Pinpoint the cell where the given text exists, returning its (X, Y) midpoint coordinate. 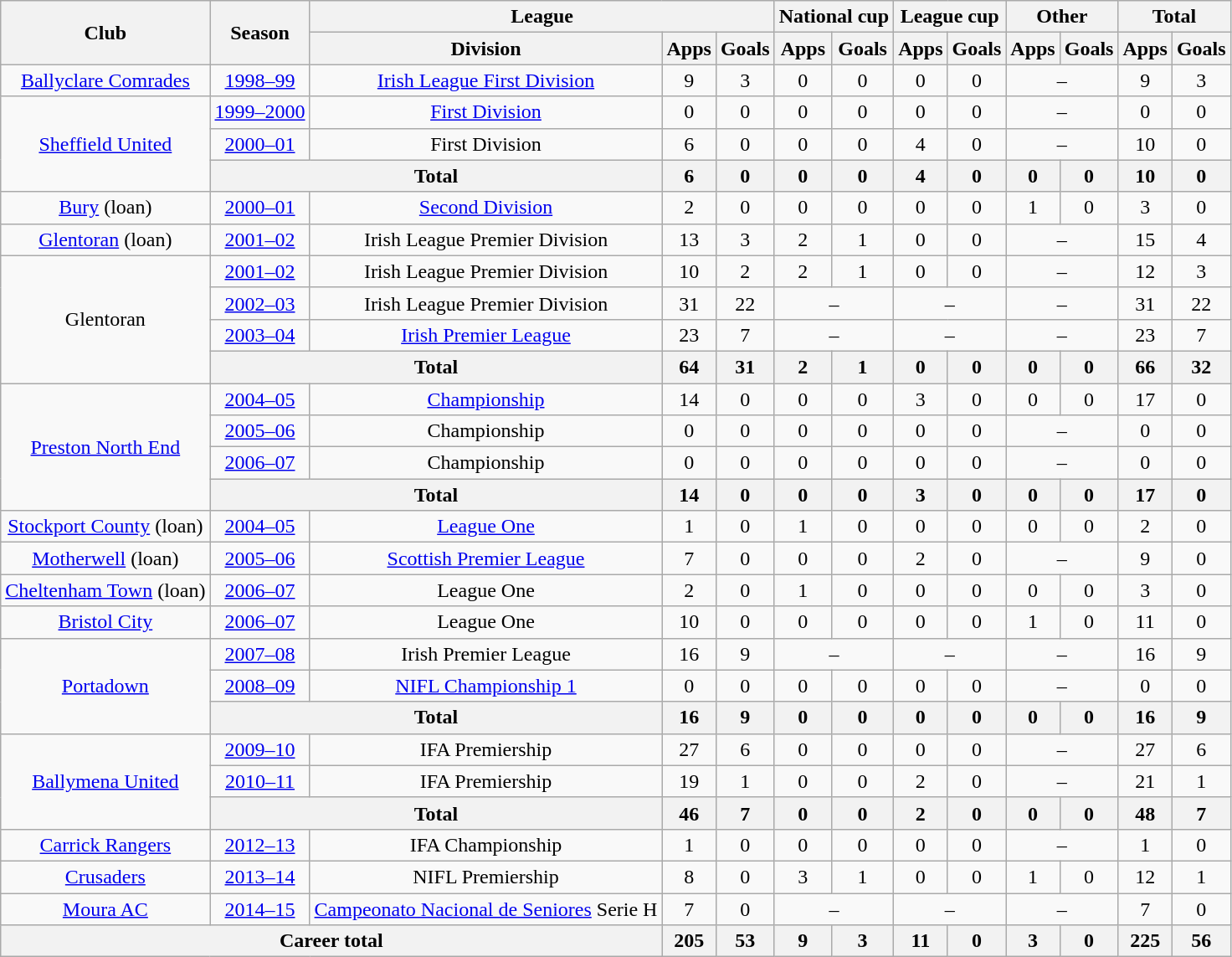
Preston North End (105, 447)
Moura AC (105, 908)
53 (745, 941)
205 (689, 941)
21 (1145, 781)
2012–13 (259, 845)
64 (689, 367)
2013–14 (259, 877)
Bury (loan) (105, 208)
2008–09 (259, 686)
League cup (950, 17)
2009–10 (259, 749)
225 (1145, 941)
Second Division (485, 208)
Stockport County (loan) (105, 527)
Division (485, 49)
NIFL Championship 1 (485, 686)
Ballyclare Comrades (105, 80)
19 (689, 781)
1998–99 (259, 80)
Cheltenham Town (loan) (105, 590)
66 (1145, 367)
2002–03 (259, 303)
Scottish Premier League (485, 558)
Portadown (105, 686)
46 (689, 813)
Ballymena United (105, 781)
2007–08 (259, 654)
Campeonato Nacional de Seniores Serie H (485, 908)
15 (1145, 239)
2010–11 (259, 781)
Sheffield United (105, 144)
Motherwell (loan) (105, 558)
Glentoran (loan) (105, 239)
IFA Championship (485, 845)
Glentoran (105, 319)
48 (1145, 813)
National cup (834, 17)
8 (689, 877)
32 (1201, 367)
2014–15 (259, 908)
League (542, 17)
Crusaders (105, 877)
13 (689, 239)
Irish League First Division (485, 80)
NIFL Premiership (485, 877)
Club (105, 33)
Other (1062, 17)
Carrick Rangers (105, 845)
2003–04 (259, 335)
1999–2000 (259, 112)
56 (1201, 941)
Career total (331, 941)
Bristol City (105, 622)
Season (259, 33)
